Provide the [X, Y] coordinate of the cell's center where the given text is located.  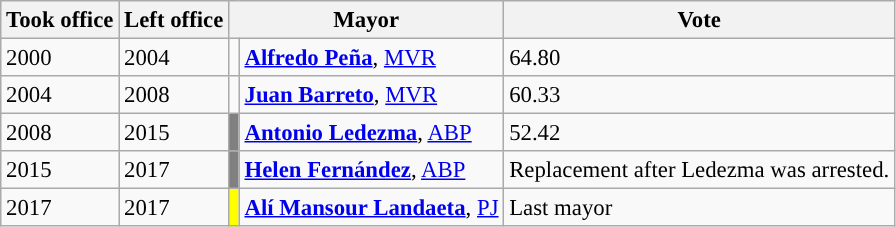
Alfredo Peña, MVR [372, 58]
Alí Mansour Landaeta, PJ [372, 208]
Took office [60, 20]
60.33 [700, 95]
Helen Fernández, ABP [372, 170]
Vote [700, 20]
2000 [60, 58]
Antonio Ledezma, ABP [372, 133]
Juan Barreto, MVR [372, 95]
Left office [174, 20]
52.42 [700, 133]
64.80 [700, 58]
Last mayor [700, 208]
Replacement after Ledezma was arrested. [700, 170]
Mayor [366, 20]
